Detect which cell encompasses the target text, then output its [x, y] center coordinate. 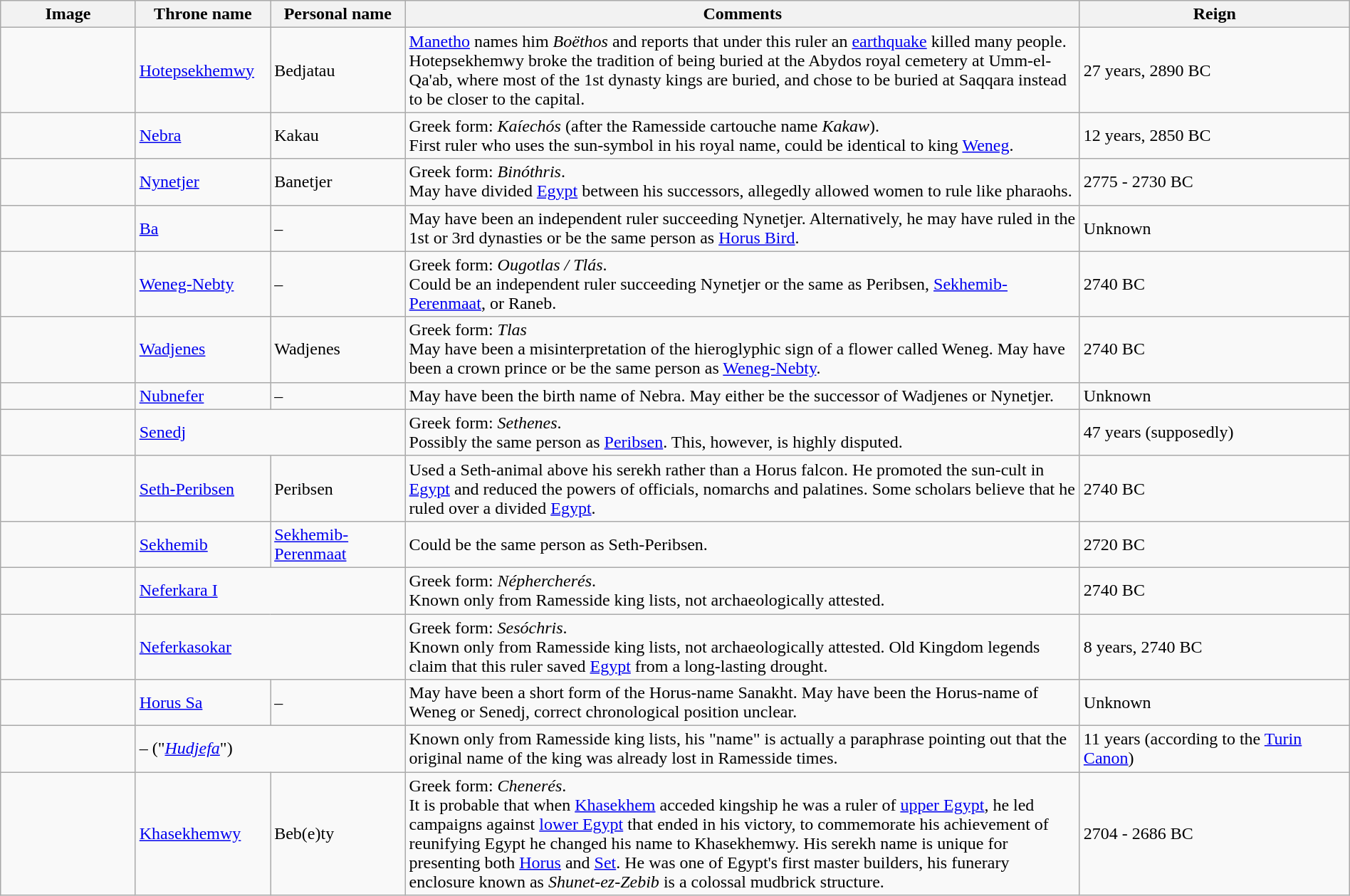
27 years, 2890 BC [1215, 70]
Senedj [271, 433]
Weneg-Nebty [202, 284]
Sekhemib-Perenmaat [337, 544]
Khasekhemwy [202, 834]
Image [68, 14]
Bedjatau [337, 70]
Greek form: Néphercherés.Known only from Ramesside king lists, not archaeologically attested. [742, 591]
12 years, 2850 BC [1215, 135]
Beb(e)ty [337, 834]
May have been the birth name of Nebra. May either be the successor of Wadjenes or Nynetjer. [742, 396]
Seth-Peribsen [202, 488]
Neferkasokar [271, 646]
2720 BC [1215, 544]
47 years (supposedly) [1215, 433]
– ("Hudjefa") [271, 749]
Reign [1215, 14]
Banetjer [337, 182]
Greek form: Binóthris.May have divided Egypt between his successors, allegedly allowed women to rule like pharaohs. [742, 182]
11 years (according to the Turin Canon) [1215, 749]
Nebra [202, 135]
2704 - 2686 BC [1215, 834]
Greek form: Sethenes.Possibly the same person as Peribsen. This, however, is highly disputed. [742, 433]
Sekhemib [202, 544]
Hotepsekhemwy [202, 70]
Personal name [337, 14]
May have been a short form of the Horus-name Sanakht. May have been the Horus-name of Weneg or Senedj, correct chronological position unclear. [742, 703]
Nubnefer [202, 396]
Horus Sa [202, 703]
8 years, 2740 BC [1215, 646]
Could be the same person as Seth-Peribsen. [742, 544]
Kakau [337, 135]
Peribsen [337, 488]
Neferkara I [271, 591]
Throne name [202, 14]
Comments [742, 14]
Greek form: Ougotlas / Tlás.Could be an independent ruler succeeding Nynetjer or the same as Peribsen, Sekhemib-Perenmaat, or Raneb. [742, 284]
Ba [202, 228]
Nynetjer [202, 182]
2775 - 2730 BC [1215, 182]
